Determine the [X, Y] coordinate at the center of the cell enclosing the given text.  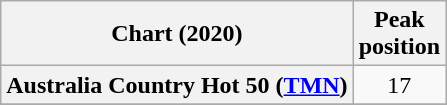
Chart (2020) [177, 34]
Peakposition [399, 34]
Australia Country Hot 50 (TMN) [177, 85]
17 [399, 85]
